Find where the given text appears and provide that cell's center as (X, Y) coordinate. 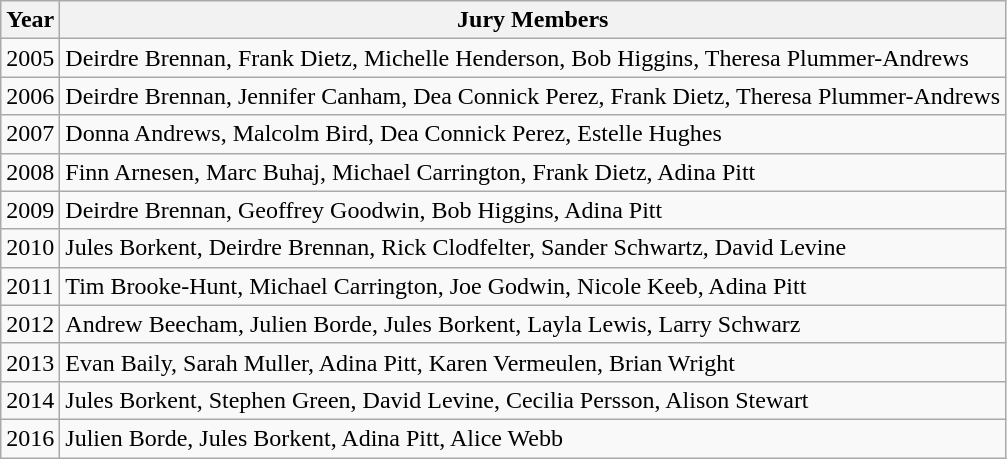
2012 (30, 324)
Donna Andrews, Malcolm Bird, Dea Connick Perez, Estelle Hughes (533, 134)
Jules Borkent, Deirdre Brennan, Rick Clodfelter, Sander Schwartz, David Levine (533, 248)
Andrew Beecham, Julien Borde, Jules Borkent, Layla Lewis, Larry Schwarz (533, 324)
2008 (30, 172)
Tim Brooke-Hunt, Michael Carrington, Joe Godwin, Nicole Keeb, Adina Pitt (533, 286)
Deirdre Brennan, Frank Dietz, Michelle Henderson, Bob Higgins, Theresa Plummer-Andrews (533, 58)
2006 (30, 96)
2016 (30, 438)
2005 (30, 58)
Jules Borkent, Stephen Green, David Levine, Cecilia Persson, Alison Stewart (533, 400)
Year (30, 20)
2013 (30, 362)
2007 (30, 134)
2014 (30, 400)
2010 (30, 248)
Deirdre Brennan, Jennifer Canham, Dea Connick Perez, Frank Dietz, Theresa Plummer-Andrews (533, 96)
Finn Arnesen, Marc Buhaj, Michael Carrington, Frank Dietz, Adina Pitt (533, 172)
Jury Members (533, 20)
Julien Borde, Jules Borkent, Adina Pitt, Alice Webb (533, 438)
Evan Baily, Sarah Muller, Adina Pitt, Karen Vermeulen, Brian Wright (533, 362)
2009 (30, 210)
Deirdre Brennan, Geoffrey Goodwin, Bob Higgins, Adina Pitt (533, 210)
2011 (30, 286)
